Extract the [X, Y] coordinate from the center of the cell holding the provided text.  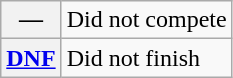
— [31, 20]
Did not compete [146, 20]
Did not finish [146, 58]
DNF [31, 58]
